Capture the cell that displays the provided text and extract its (x, y) central coordinate. 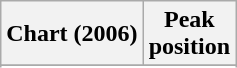
Chart (2006) (72, 34)
Peakposition (189, 34)
